Output the (X, Y) coordinate of the center of the cell containing the given text.  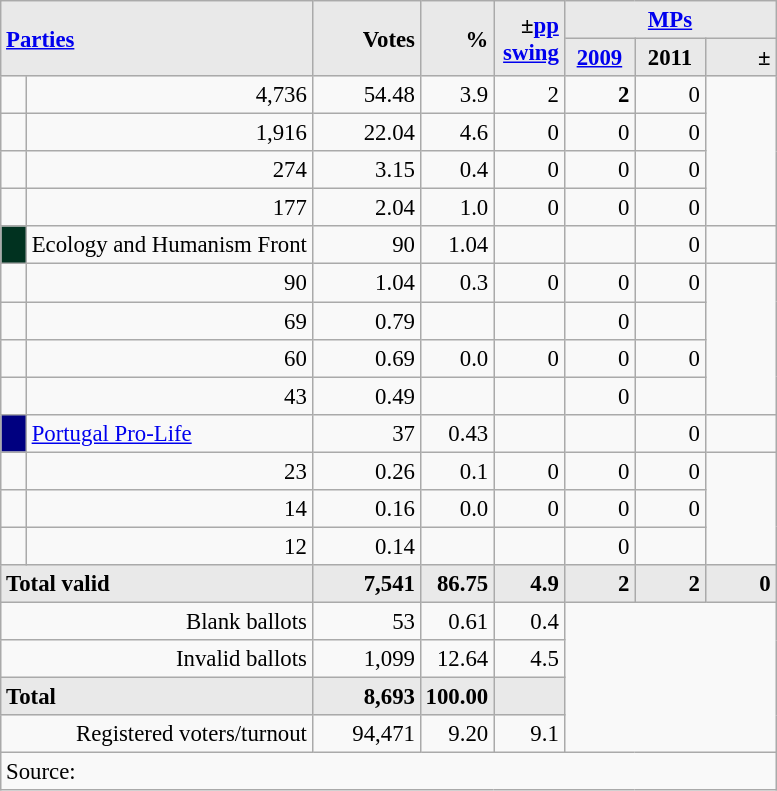
12 (169, 546)
9.20 (456, 734)
23 (169, 471)
274 (169, 170)
8,693 (366, 697)
177 (169, 208)
0.43 (456, 433)
53 (366, 621)
2009 (600, 58)
Blank ballots (156, 621)
0.26 (366, 471)
2.04 (366, 208)
3.9 (456, 95)
1,099 (366, 659)
Votes (366, 38)
0.69 (366, 358)
7,541 (366, 584)
0.61 (456, 621)
Portugal Pro-Life (169, 433)
54.48 (366, 95)
% (456, 38)
2011 (670, 58)
4.5 (530, 659)
4,736 (169, 95)
0.79 (366, 321)
22.04 (366, 133)
Total valid (156, 584)
43 (169, 396)
0.16 (366, 509)
± (740, 58)
±pp swing (530, 38)
69 (169, 321)
1.0 (456, 208)
86.75 (456, 584)
0.3 (456, 283)
Ecology and Humanism Front (169, 245)
4.9 (530, 584)
4.6 (456, 133)
94,471 (366, 734)
12.64 (456, 659)
9.1 (530, 734)
37 (366, 433)
0.14 (366, 546)
Total (156, 697)
MPs (670, 20)
Registered voters/turnout (156, 734)
0.1 (456, 471)
100.00 (456, 697)
14 (169, 509)
3.15 (366, 170)
1,916 (169, 133)
60 (169, 358)
Invalid ballots (156, 659)
Parties (156, 38)
0.49 (366, 396)
Source: (388, 772)
